Determine the [x, y] coordinate at the center of the cell enclosing the given text.  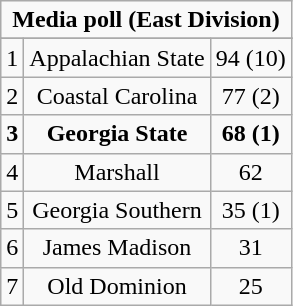
3 [12, 134]
68 (1) [250, 134]
Georgia Southern [117, 210]
Appalachian State [117, 58]
77 (2) [250, 96]
94 (10) [250, 58]
2 [12, 96]
Old Dominion [117, 286]
Coastal Carolina [117, 96]
7 [12, 286]
35 (1) [250, 210]
6 [12, 248]
25 [250, 286]
Media poll (East Division) [146, 20]
James Madison [117, 248]
62 [250, 172]
4 [12, 172]
5 [12, 210]
1 [12, 58]
Georgia State [117, 134]
31 [250, 248]
Marshall [117, 172]
